For the text-containing cell, return its midpoint in (x, y) coordinate format. 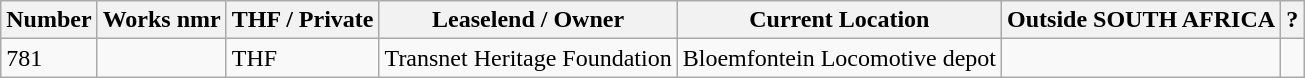
Transnet Heritage Foundation (528, 58)
Number (49, 20)
Works nmr (162, 20)
Outside SOUTH AFRICA (1142, 20)
THF / Private (302, 20)
781 (49, 58)
? (1292, 20)
Leaselend / Owner (528, 20)
Bloemfontein Locomotive depot (839, 58)
THF (302, 58)
Current Location (839, 20)
